Extract the [X, Y] coordinate from the center of the cell holding the provided text.  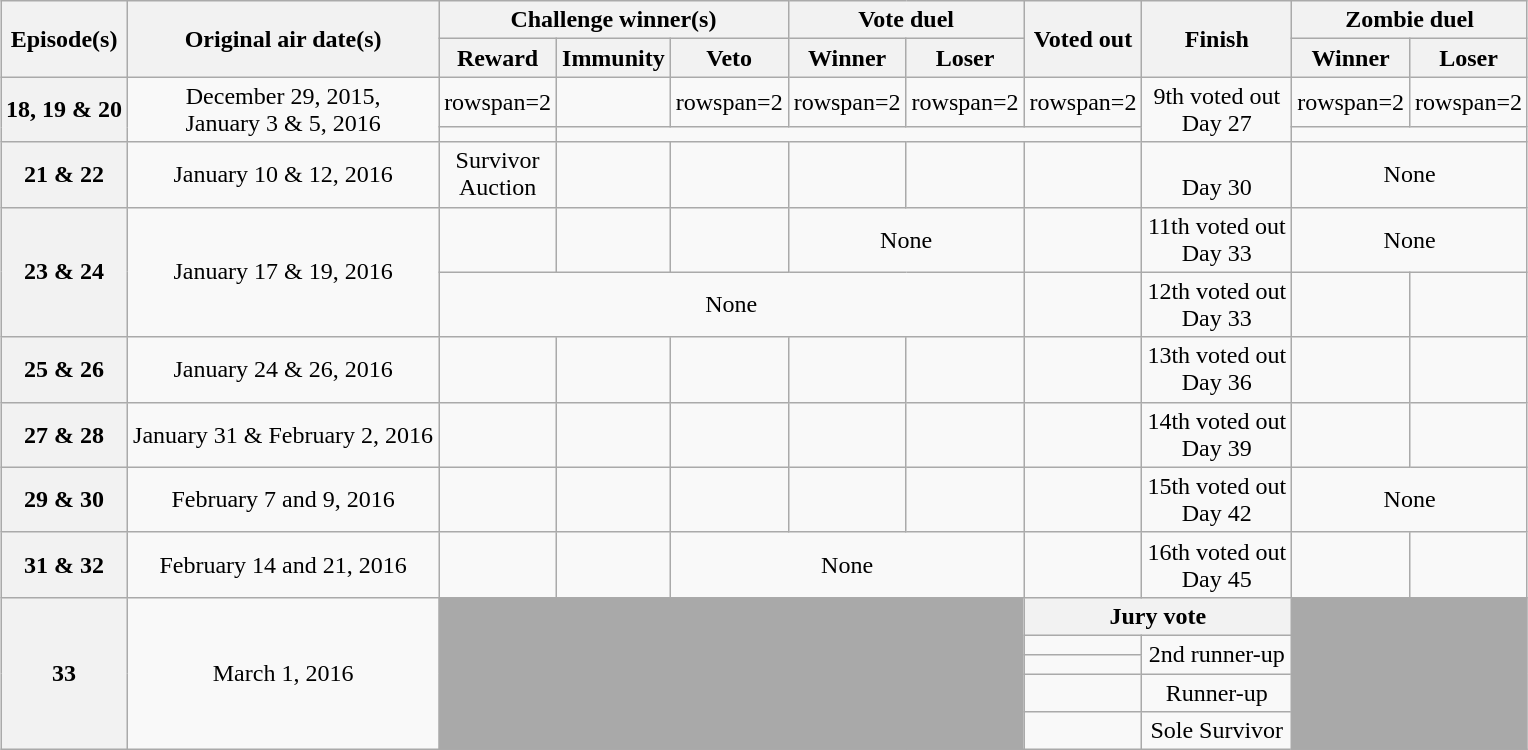
Finish [1217, 39]
12th voted outDay 33 [1217, 304]
Day 30 [1217, 174]
14th voted outDay 39 [1217, 434]
March 1, 2016 [284, 673]
February 14 and 21, 2016 [284, 564]
Original air date(s) [284, 39]
Episode(s) [64, 39]
Reward [498, 58]
2nd runner-up [1217, 654]
Runner-up [1217, 693]
Vote duel [906, 20]
9th voted outDay 27 [1217, 110]
Sole Survivor [1217, 731]
January 31 & February 2, 2016 [284, 434]
Immunity [614, 58]
16th voted outDay 45 [1217, 564]
January 17 & 19, 2016 [284, 272]
33 [64, 673]
Veto [729, 58]
January 24 & 26, 2016 [284, 370]
23 & 24 [64, 272]
21 & 22 [64, 174]
Zombie duel [1410, 20]
December 29, 2015,January 3 & 5, 2016 [284, 110]
Jury vote [1158, 616]
13th voted outDay 36 [1217, 370]
Voted out [1083, 39]
15th voted outDay 42 [1217, 500]
11th voted outDay 33 [1217, 240]
31 & 32 [64, 564]
29 & 30 [64, 500]
27 & 28 [64, 434]
Challenge winner(s) [614, 20]
February 7 and 9, 2016 [284, 500]
SurvivorAuction [498, 174]
25 & 26 [64, 370]
18, 19 & 20 [64, 110]
January 10 & 12, 2016 [284, 174]
